Capture the cell that displays the provided text and extract its [X, Y] central coordinate. 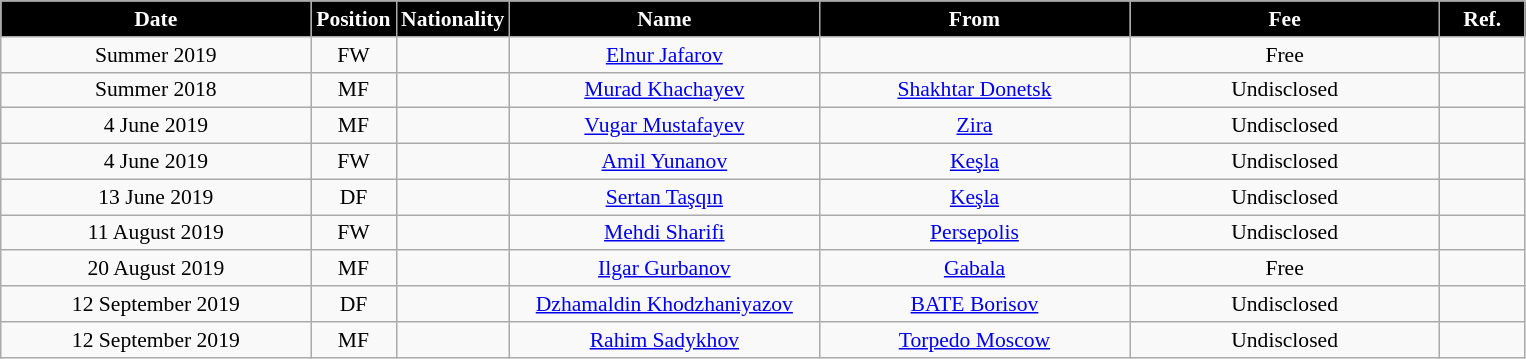
Name [664, 19]
13 June 2019 [156, 197]
Summer 2018 [156, 90]
Zira [974, 126]
BATE Borisov [974, 304]
Rahim Sadykhov [664, 340]
Ilgar Gurbanov [664, 269]
Sertan Taşqın [664, 197]
Mehdi Sharifi [664, 233]
From [974, 19]
Elnur Jafarov [664, 55]
Gabala [974, 269]
Dzhamaldin Khodzhaniyazov [664, 304]
11 August 2019 [156, 233]
Vugar Mustafayev [664, 126]
Position [354, 19]
Persepolis [974, 233]
Date [156, 19]
Torpedo Moscow [974, 340]
Ref. [1482, 19]
Murad Khachayev [664, 90]
Fee [1285, 19]
Amil Yunanov [664, 162]
Shakhtar Donetsk [974, 90]
Nationality [452, 19]
Summer 2019 [156, 55]
20 August 2019 [156, 269]
